Search for the cell housing the specified text and yield its (X, Y) center coordinate. 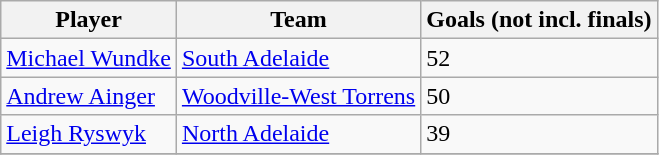
52 (539, 58)
50 (539, 96)
Woodville-West Torrens (298, 96)
Team (298, 20)
Goals (not incl. finals) (539, 20)
Player (89, 20)
South Adelaide (298, 58)
Michael Wundke (89, 58)
Leigh Ryswyk (89, 134)
North Adelaide (298, 134)
39 (539, 134)
Andrew Ainger (89, 96)
